Locate the cell with the specified text and output its [x, y] center coordinate. 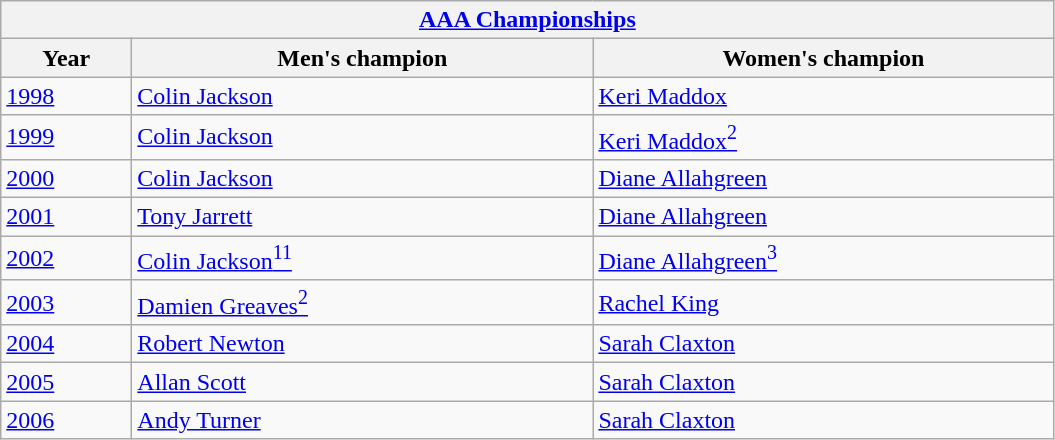
2000 [66, 178]
Damien Greaves2 [362, 302]
Robert Newton [362, 344]
1998 [66, 96]
Women's champion [824, 58]
Rachel King [824, 302]
Colin Jackson11 [362, 258]
Andy Turner [362, 420]
Keri Maddox [824, 96]
Year [66, 58]
Keri Maddox2 [824, 138]
2004 [66, 344]
2005 [66, 382]
1999 [66, 138]
Diane Allahgreen3 [824, 258]
2001 [66, 217]
Men's champion [362, 58]
AAA Championships [528, 20]
2006 [66, 420]
2002 [66, 258]
Tony Jarrett [362, 217]
2003 [66, 302]
Allan Scott [362, 382]
